Pinpoint the cell where the given text exists, returning its [x, y] midpoint coordinate. 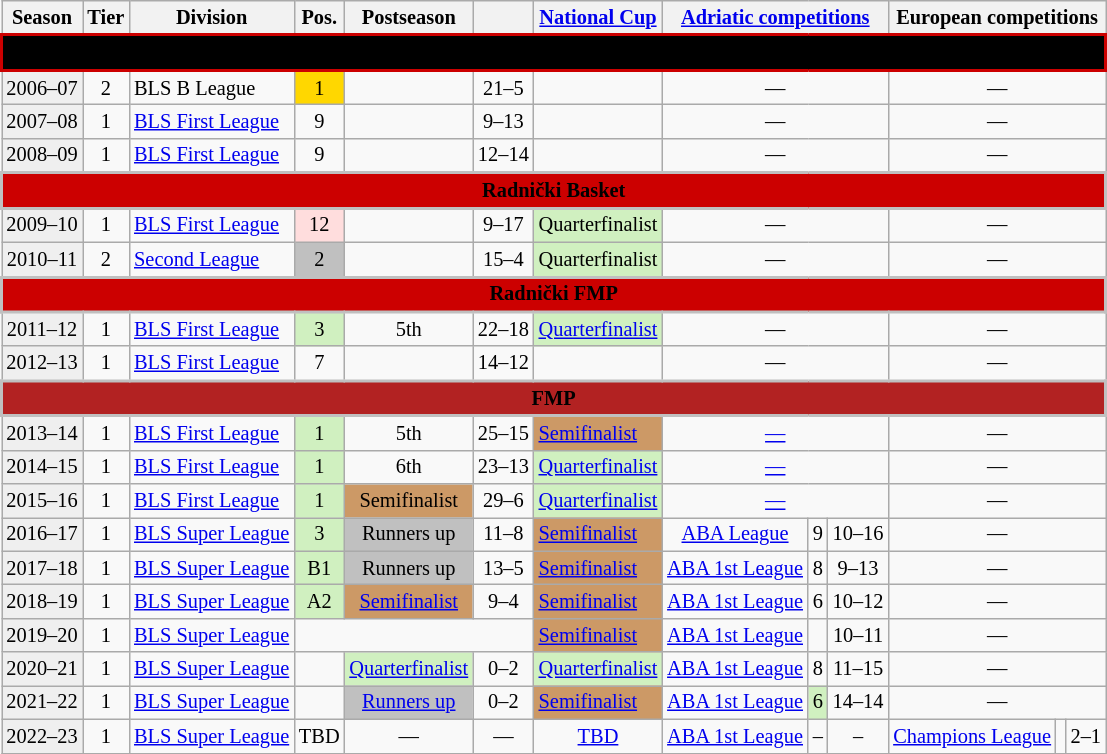
2006–07 [42, 87]
2015–16 [42, 501]
21–5 [504, 87]
Season [42, 17]
12 [319, 225]
9–17 [504, 225]
A2 [319, 601]
2016–17 [42, 534]
Radnički FMP [554, 294]
2008–09 [42, 155]
2014–15 [42, 467]
Pos. [319, 17]
2018–19 [42, 601]
Division [212, 17]
2–1 [1086, 736]
25–15 [504, 432]
2012–13 [42, 363]
2019–20 [42, 635]
15–4 [504, 259]
Tier [106, 17]
2020–21 [42, 669]
2022–23 [42, 736]
12–14 [504, 155]
14–12 [504, 363]
Postseason [408, 17]
2010–11 [42, 259]
11–8 [504, 534]
10–16 [858, 534]
European competitions [997, 17]
14–14 [858, 702]
23–13 [504, 467]
13–5 [504, 568]
B1 [319, 568]
2009–10 [42, 225]
2007–08 [42, 121]
29–6 [504, 501]
Second League [212, 259]
Adriatic competitions [775, 17]
2013–14 [42, 432]
7 [319, 363]
National Cup [598, 17]
2017–18 [42, 568]
22–18 [504, 329]
10–12 [858, 601]
2021–22 [42, 702]
FMP [554, 398]
Radnički Basket [554, 190]
Champions League [972, 736]
Radnički Novi Sad [554, 52]
9–4 [504, 601]
10–11 [858, 635]
ABA League [735, 534]
6th [408, 467]
BLS B League [212, 87]
11–15 [858, 669]
2011–12 [42, 329]
